Output the [x, y] coordinate of the center of the cell containing the given text.  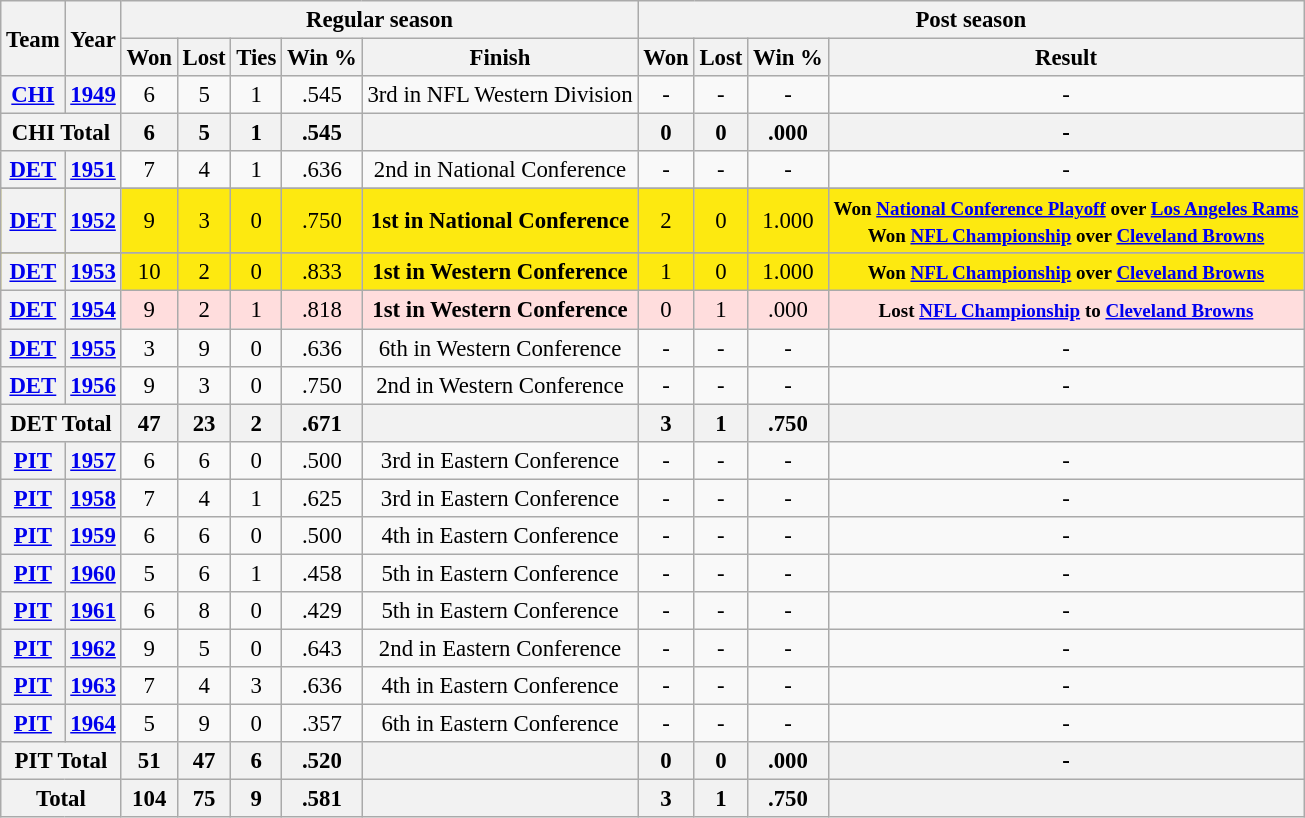
PIT Total [61, 761]
.625 [322, 498]
1959 [93, 536]
51 [149, 761]
1958 [93, 498]
75 [204, 799]
1st in National Conference [500, 222]
CHI [33, 95]
Regular season [380, 20]
.581 [322, 799]
Team [33, 38]
1963 [93, 686]
Total [61, 799]
.671 [322, 423]
.520 [322, 761]
1957 [93, 460]
1955 [93, 348]
.357 [322, 724]
Won National Conference Playoff over Los Angeles RamsWon NFL Championship over Cleveland Browns [1066, 222]
DET Total [61, 423]
.818 [322, 310]
Finish [500, 58]
2nd in Western Conference [500, 385]
Lost NFL Championship to Cleveland Browns [1066, 310]
Year [93, 38]
Ties [256, 58]
23 [204, 423]
1962 [93, 648]
.429 [322, 611]
.643 [322, 648]
1952 [93, 222]
6th in Western Conference [500, 348]
1949 [93, 95]
1964 [93, 724]
1960 [93, 573]
2nd in Eastern Conference [500, 648]
.458 [322, 573]
CHI Total [61, 133]
.833 [322, 273]
Result [1066, 58]
1961 [93, 611]
3rd in NFL Western Division [500, 95]
Won NFL Championship over Cleveland Browns [1066, 273]
1953 [93, 273]
6th in Eastern Conference [500, 724]
1956 [93, 385]
8 [204, 611]
10 [149, 273]
1954 [93, 310]
2nd in National Conference [500, 170]
104 [149, 799]
Post season [971, 20]
1951 [93, 170]
